Return the [X, Y] coordinate for the center point of the cell that contains the specified text.  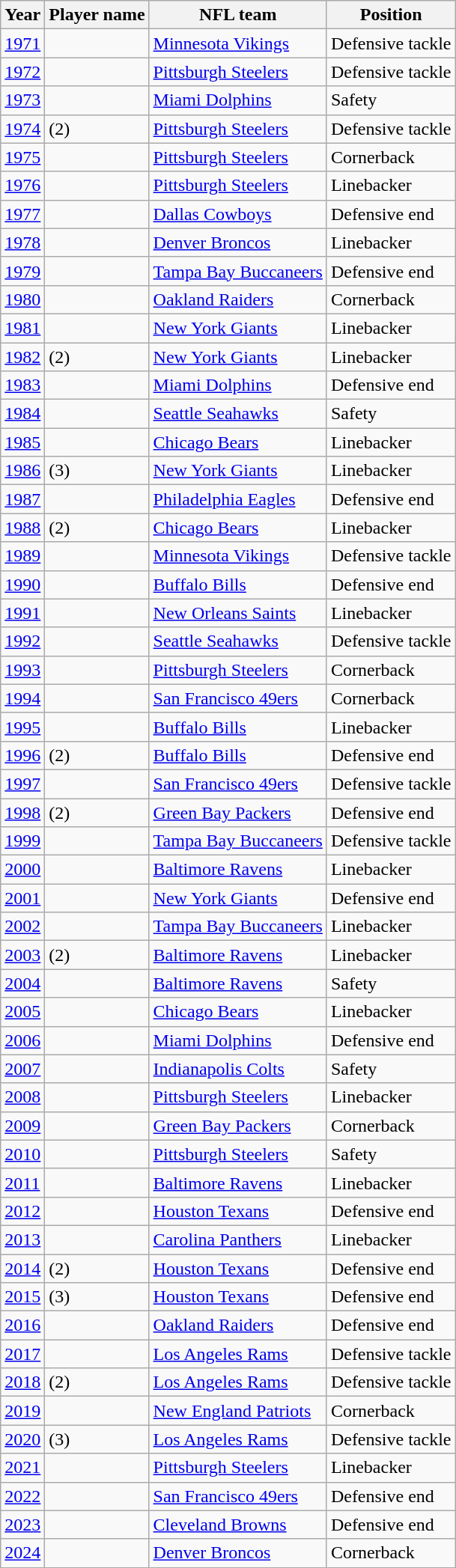
1980 [22, 299]
1986 [22, 471]
2018 [22, 1382]
1972 [22, 72]
1995 [22, 727]
1997 [22, 784]
2000 [22, 870]
1999 [22, 841]
1979 [22, 271]
Carolina Panthers [238, 1239]
1985 [22, 442]
2023 [22, 1525]
1981 [22, 328]
1983 [22, 385]
1974 [22, 129]
2015 [22, 1297]
2017 [22, 1354]
2004 [22, 983]
1994 [22, 698]
New Orleans Saints [238, 613]
2001 [22, 898]
2005 [22, 1012]
1989 [22, 556]
Dallas Cowboys [238, 214]
1982 [22, 357]
1992 [22, 641]
1998 [22, 812]
1996 [22, 755]
1977 [22, 214]
1984 [22, 414]
2006 [22, 1040]
1973 [22, 100]
Cleveland Browns [238, 1525]
1978 [22, 242]
2016 [22, 1326]
1976 [22, 186]
Year [22, 15]
1993 [22, 670]
2021 [22, 1468]
2008 [22, 1097]
Indianapolis Colts [238, 1069]
1991 [22, 613]
2002 [22, 927]
2013 [22, 1239]
2007 [22, 1069]
2009 [22, 1126]
2010 [22, 1154]
NFL team [238, 15]
2024 [22, 1553]
2014 [22, 1269]
1990 [22, 585]
2012 [22, 1211]
2003 [22, 955]
2019 [22, 1411]
2011 [22, 1183]
1988 [22, 528]
New England Patriots [238, 1411]
1987 [22, 499]
Position [391, 15]
Player name [97, 15]
2022 [22, 1496]
1971 [22, 43]
Philadelphia Eagles [238, 499]
1975 [22, 157]
2020 [22, 1439]
